For the text-containing cell, return its midpoint in [X, Y] coordinate format. 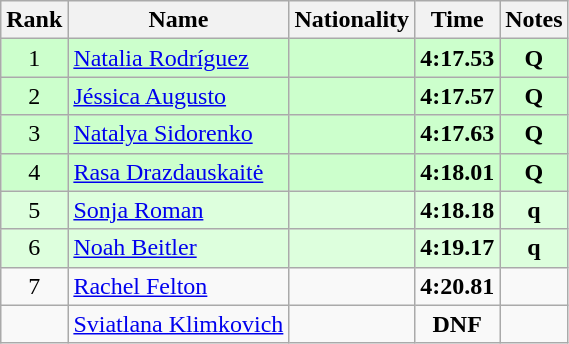
Sonja Roman [178, 210]
4:18.01 [458, 172]
1 [34, 58]
Notes [534, 20]
5 [34, 210]
Name [178, 20]
2 [34, 96]
Rachel Felton [178, 286]
4:18.18 [458, 210]
Jéssica Augusto [178, 96]
6 [34, 248]
3 [34, 134]
Rank [34, 20]
4:17.53 [458, 58]
Natalia Rodríguez [178, 58]
Nationality [352, 20]
7 [34, 286]
4:19.17 [458, 248]
4:17.63 [458, 134]
4:20.81 [458, 286]
4:17.57 [458, 96]
Time [458, 20]
Rasa Drazdauskaitė [178, 172]
DNF [458, 324]
Natalya Sidorenko [178, 134]
Noah Beitler [178, 248]
4 [34, 172]
Sviatlana Klimkovich [178, 324]
